Extract the (x, y) coordinate from the center of the cell holding the provided text.  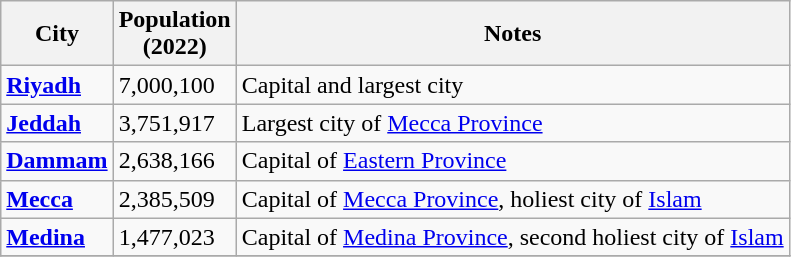
3,751,917 (174, 123)
Mecca (57, 199)
Jeddah (57, 123)
1,477,023 (174, 237)
Capital and largest city (512, 85)
City (57, 34)
Medina (57, 237)
Largest city of Mecca Province (512, 123)
Dammam (57, 161)
Notes (512, 34)
Population(2022) (174, 34)
2,385,509 (174, 199)
7,000,100 (174, 85)
2,638,166 (174, 161)
Capital of Eastern Province (512, 161)
Riyadh (57, 85)
Capital of Medina Province, second holiest city of Islam (512, 237)
Capital of Mecca Province, holiest city of Islam (512, 199)
